Return (x, y) of the center of cell containing provided text 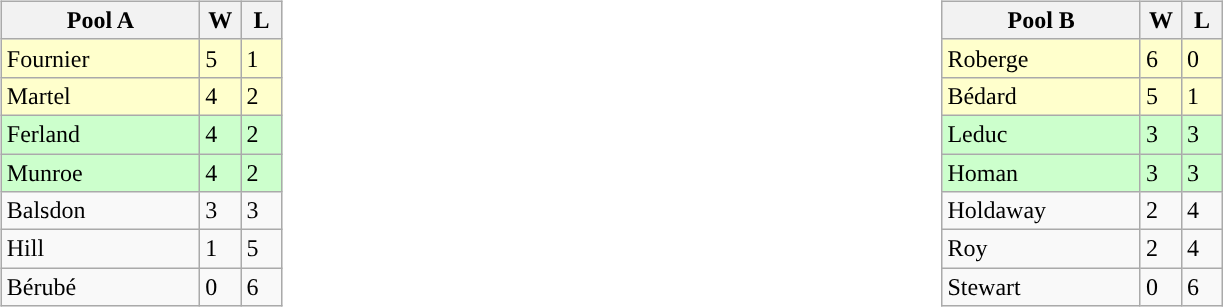
Bérubé (100, 287)
Hill (100, 249)
Homan (1042, 173)
Bédard (1042, 96)
Balsdon (100, 211)
Stewart (1042, 287)
Pool A (100, 20)
Pool B (1042, 20)
Martel (100, 96)
Roy (1042, 249)
Munroe (100, 173)
Fournier (100, 58)
Holdaway (1042, 211)
Ferland (100, 134)
Roberge (1042, 58)
Leduc (1042, 134)
